Extract the [X, Y] coordinate from the center of the cell holding the provided text.  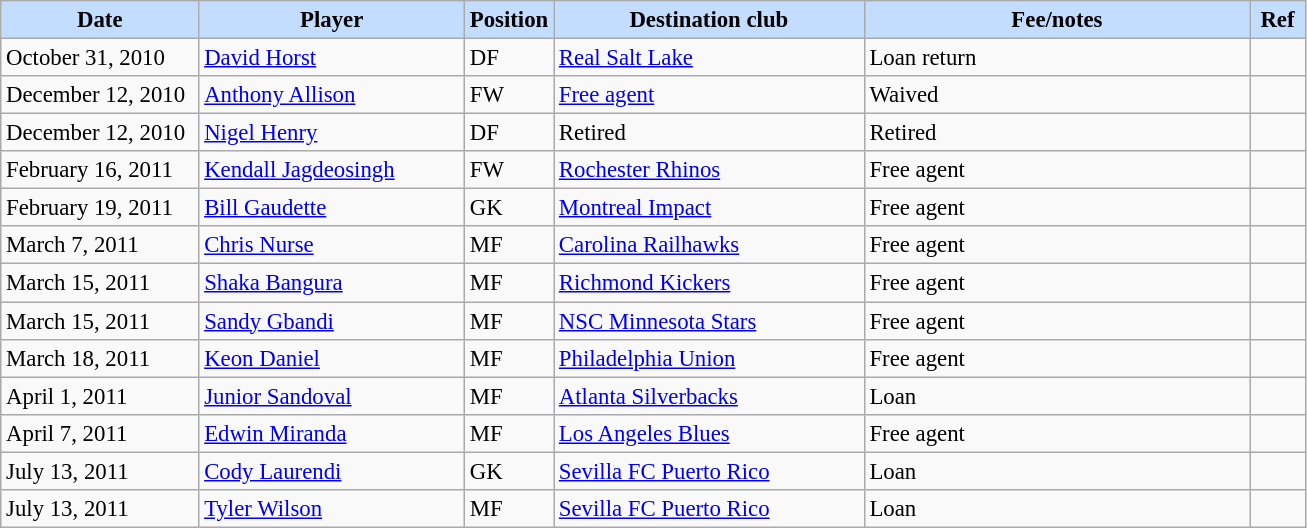
Destination club [710, 20]
Sandy Gbandi [332, 321]
Richmond Kickers [710, 283]
Atlanta Silverbacks [710, 396]
April 7, 2011 [100, 433]
Edwin Miranda [332, 433]
February 19, 2011 [100, 208]
October 31, 2010 [100, 58]
Montreal Impact [710, 208]
Los Angeles Blues [710, 433]
Junior Sandoval [332, 396]
Kendall Jagdeosingh [332, 170]
Philadelphia Union [710, 358]
Carolina Railhawks [710, 245]
Nigel Henry [332, 133]
David Horst [332, 58]
Anthony Allison [332, 95]
Waived [1057, 95]
Player [332, 20]
Tyler Wilson [332, 509]
Real Salt Lake [710, 58]
Ref [1278, 20]
March 7, 2011 [100, 245]
Date [100, 20]
April 1, 2011 [100, 396]
Rochester Rhinos [710, 170]
Shaka Bangura [332, 283]
March 18, 2011 [100, 358]
Loan return [1057, 58]
Chris Nurse [332, 245]
NSC Minnesota Stars [710, 321]
Fee/notes [1057, 20]
February 16, 2011 [100, 170]
Bill Gaudette [332, 208]
Cody Laurendi [332, 471]
Position [508, 20]
Keon Daniel [332, 358]
